Capture the cell that displays the provided text and extract its [X, Y] central coordinate. 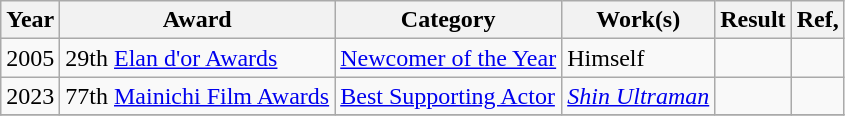
Himself [638, 58]
2005 [30, 58]
Ref, [818, 20]
Best Supporting Actor [448, 96]
2023 [30, 96]
Shin Ultraman [638, 96]
Result [753, 20]
29th Elan d'or Awards [198, 58]
Award [198, 20]
Category [448, 20]
Work(s) [638, 20]
Newcomer of the Year [448, 58]
Year [30, 20]
77th Mainichi Film Awards [198, 96]
